Identify which cell holds the provided text, then report its [x, y] central coordinate. 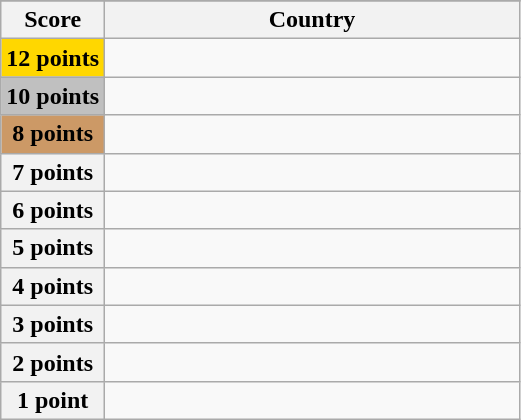
3 points [53, 324]
Score [53, 20]
8 points [53, 134]
6 points [53, 210]
4 points [53, 286]
12 points [53, 58]
5 points [53, 248]
1 point [53, 400]
7 points [53, 172]
10 points [53, 96]
Country [312, 20]
2 points [53, 362]
